For the text-containing cell, return its midpoint in [x, y] coordinate format. 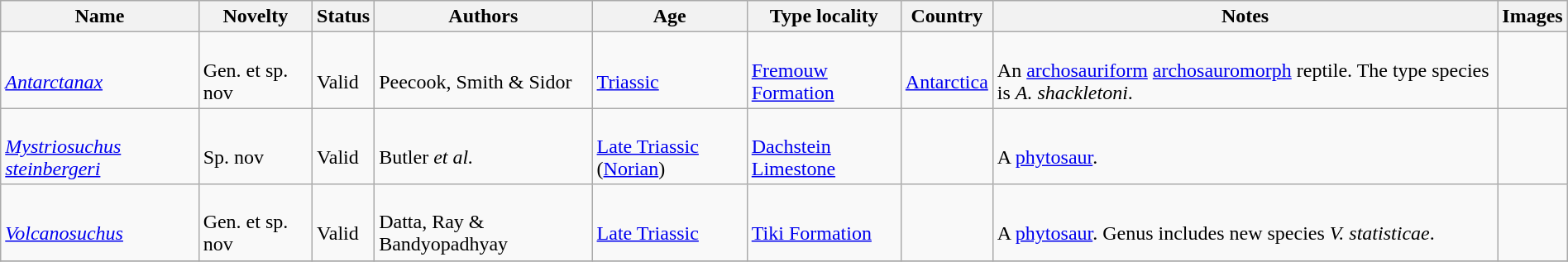
Novelty [255, 17]
Antarctanax [99, 70]
Late Triassic (Norian) [670, 146]
An archosauriform archosauromorph reptile. The type species is A. shackletoni. [1245, 70]
Datta, Ray & Bandyopadhyay [483, 222]
Images [1532, 17]
Type locality [824, 17]
Mystriosuchus steinbergeri [99, 146]
Age [670, 17]
Butler et al. [483, 146]
A phytosaur. Genus includes new species V. statisticae. [1245, 222]
Sp. nov [255, 146]
Notes [1245, 17]
Peecook, Smith & Sidor [483, 70]
Authors [483, 17]
Triassic [670, 70]
Tiki Formation [824, 222]
A phytosaur. [1245, 146]
Late Triassic [670, 222]
Dachstein Limestone [824, 146]
Name [99, 17]
Country [946, 17]
Status [344, 17]
Volcanosuchus [99, 222]
Antarctica [946, 70]
Fremouw Formation [824, 70]
